Pinpoint the cell where the given text exists, returning its (X, Y) midpoint coordinate. 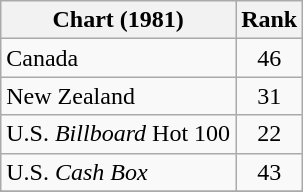
New Zealand (118, 96)
Chart (1981) (118, 20)
31 (270, 96)
46 (270, 58)
U.S. Cash Box (118, 172)
43 (270, 172)
U.S. Billboard Hot 100 (118, 134)
22 (270, 134)
Rank (270, 20)
Canada (118, 58)
